Pinpoint the cell where the given text exists, returning its (X, Y) midpoint coordinate. 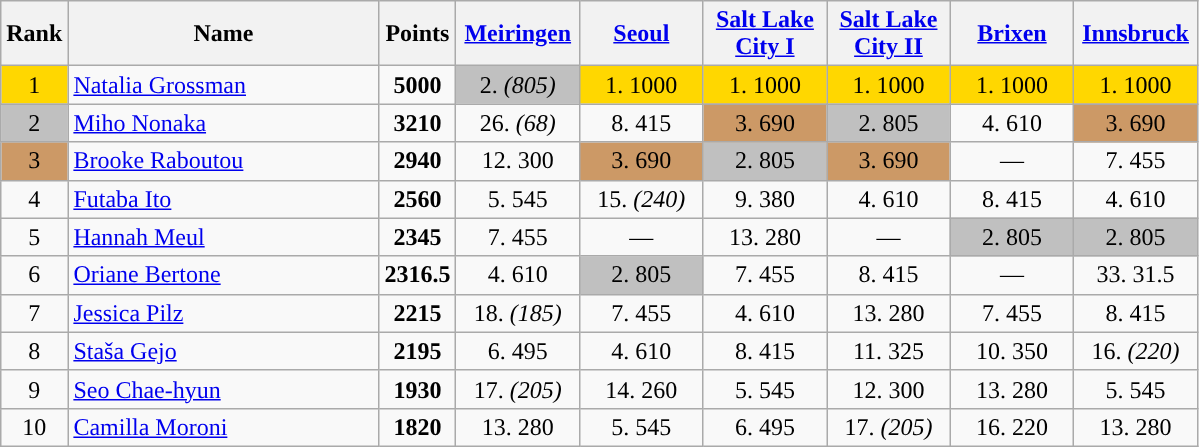
4 (34, 199)
3210 (418, 123)
Rank (34, 34)
Camilla Moroni (224, 427)
Seo Chae-hyun (224, 389)
Seoul (642, 34)
18. (185) (518, 313)
Staša Gejo (224, 351)
7 (34, 313)
3 (34, 161)
1820 (418, 427)
33. 31.5 (1136, 275)
10 (34, 427)
Salt Lake City I (765, 34)
9. 380 (765, 199)
2345 (418, 237)
1 (34, 85)
Brixen (1012, 34)
16. 220 (1012, 427)
1930 (418, 389)
Points (418, 34)
Salt Lake City II (889, 34)
5000 (418, 85)
Brooke Raboutou (224, 161)
2316.5 (418, 275)
2195 (418, 351)
26. (68) (518, 123)
6 (34, 275)
15. (240) (642, 199)
Hannah Meul (224, 237)
11. 325 (889, 351)
5 (34, 237)
14. 260 (642, 389)
10. 350 (1012, 351)
2215 (418, 313)
8 (34, 351)
2. (805) (518, 85)
Miho Nonaka (224, 123)
Innsbruck (1136, 34)
Oriane Bertone (224, 275)
Natalia Grossman (224, 85)
2940 (418, 161)
Meiringen (518, 34)
2560 (418, 199)
Jessica Pilz (224, 313)
9 (34, 389)
Futaba Ito (224, 199)
Name (224, 34)
2 (34, 123)
16. (220) (1136, 351)
